Return the (x, y) coordinate for the center point of the cell that contains the specified text.  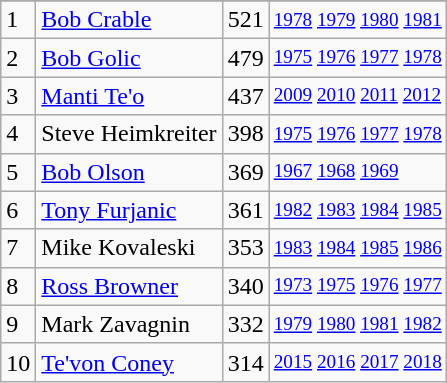
1983 1984 1985 1986 (358, 248)
4 (18, 134)
340 (246, 286)
8 (18, 286)
9 (18, 324)
Mark Zavagnin (129, 324)
6 (18, 210)
314 (246, 362)
1982 1983 1984 1985 (358, 210)
521 (246, 20)
7 (18, 248)
3 (18, 96)
1973 1975 1976 1977 (358, 286)
Tony Furjanic (129, 210)
369 (246, 172)
332 (246, 324)
Bob Olson (129, 172)
Bob Golic (129, 58)
5 (18, 172)
2009 2010 2011 2012 (358, 96)
2 (18, 58)
1967 1968 1969 (358, 172)
Manti Te'o (129, 96)
1979 1980 1981 1982 (358, 324)
Te'von Coney (129, 362)
1978 1979 1980 1981 (358, 20)
353 (246, 248)
2015 2016 2017 2018 (358, 362)
10 (18, 362)
Bob Crable (129, 20)
1 (18, 20)
361 (246, 210)
Ross Browner (129, 286)
Steve Heimkreiter (129, 134)
Mike Kovaleski (129, 248)
437 (246, 96)
398 (246, 134)
479 (246, 58)
